Search for the cell housing the specified text and yield its (X, Y) center coordinate. 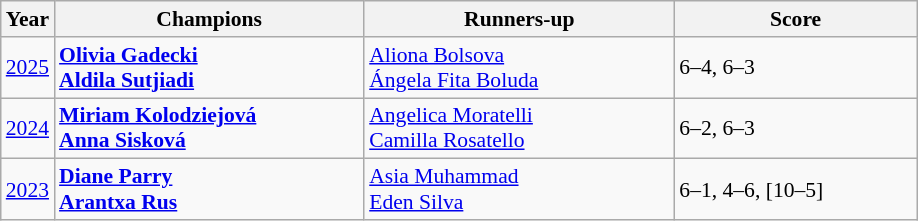
Olivia Gadecki Aldila Sutjiadi (209, 68)
6–2, 6–3 (796, 128)
6–4, 6–3 (796, 68)
Champions (209, 19)
6–1, 4–6, [10–5] (796, 190)
2023 (28, 190)
Angelica Moratelli Camilla Rosatello (519, 128)
2024 (28, 128)
2025 (28, 68)
Asia Muhammad Eden Silva (519, 190)
Diane Parry Arantxa Rus (209, 190)
Miriam Kolodziejová Anna Sisková (209, 128)
Runners-up (519, 19)
Score (796, 19)
Aliona Bolsova Ángela Fita Boluda (519, 68)
Year (28, 19)
